Return the [x, y] coordinate for the center point of the cell that contains the specified text.  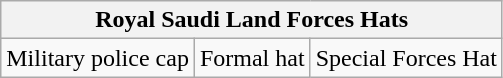
Royal Saudi Land Forces Hats [252, 20]
Formal hat [252, 58]
Special Forces Hat [406, 58]
Military police cap [98, 58]
